Locate the cell with the specified text and output its (x, y) center coordinate. 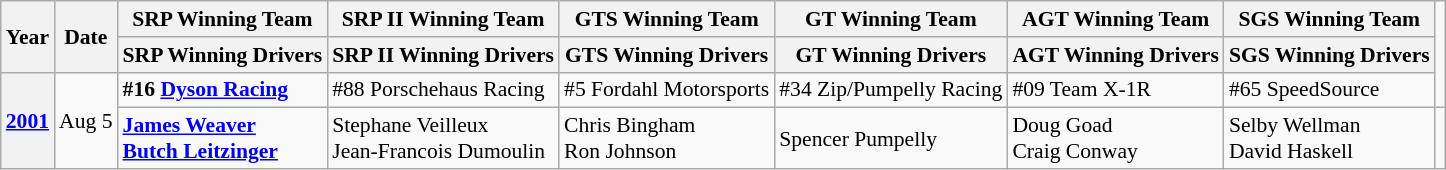
#65 SpeedSource (1330, 90)
SRP Winning Team (223, 19)
#88 Porschehaus Racing (443, 90)
Aug 5 (86, 120)
AGT Winning Drivers (1115, 55)
SRP II Winning Team (443, 19)
GT Winning Team (890, 19)
Doug Goad Craig Conway (1115, 138)
Selby Wellman David Haskell (1330, 138)
Date (86, 36)
SGS Winning Drivers (1330, 55)
Chris Bingham Ron Johnson (666, 138)
AGT Winning Team (1115, 19)
Stephane Veilleux Jean-Francois Dumoulin (443, 138)
Spencer Pumpelly (890, 138)
James Weaver Butch Leitzinger (223, 138)
#5 Fordahl Motorsports (666, 90)
Year (28, 36)
GT Winning Drivers (890, 55)
#09 Team X-1R (1115, 90)
SRP II Winning Drivers (443, 55)
2001 (28, 120)
GTS Winning Team (666, 19)
SRP Winning Drivers (223, 55)
#34 Zip/Pumpelly Racing (890, 90)
GTS Winning Drivers (666, 55)
#16 Dyson Racing (223, 90)
SGS Winning Team (1330, 19)
